Capture the cell that displays the provided text and extract its (X, Y) central coordinate. 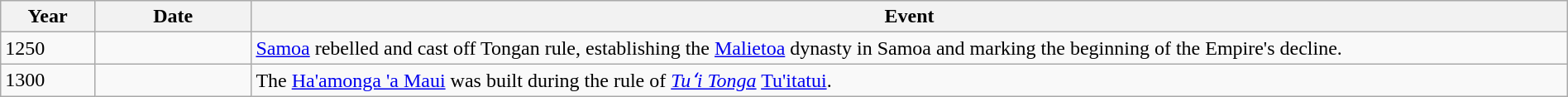
Year (48, 17)
1250 (48, 48)
Date (172, 17)
1300 (48, 80)
The Ha'amonga 'a Maui was built during the rule of Tuʻi Tonga Tu'itatui. (910, 80)
Samoa rebelled and cast off Tongan rule, establishing the Malietoa dynasty in Samoa and marking the beginning of the Empire's decline. (910, 48)
Event (910, 17)
